Capture the cell that displays the provided text and extract its [x, y] central coordinate. 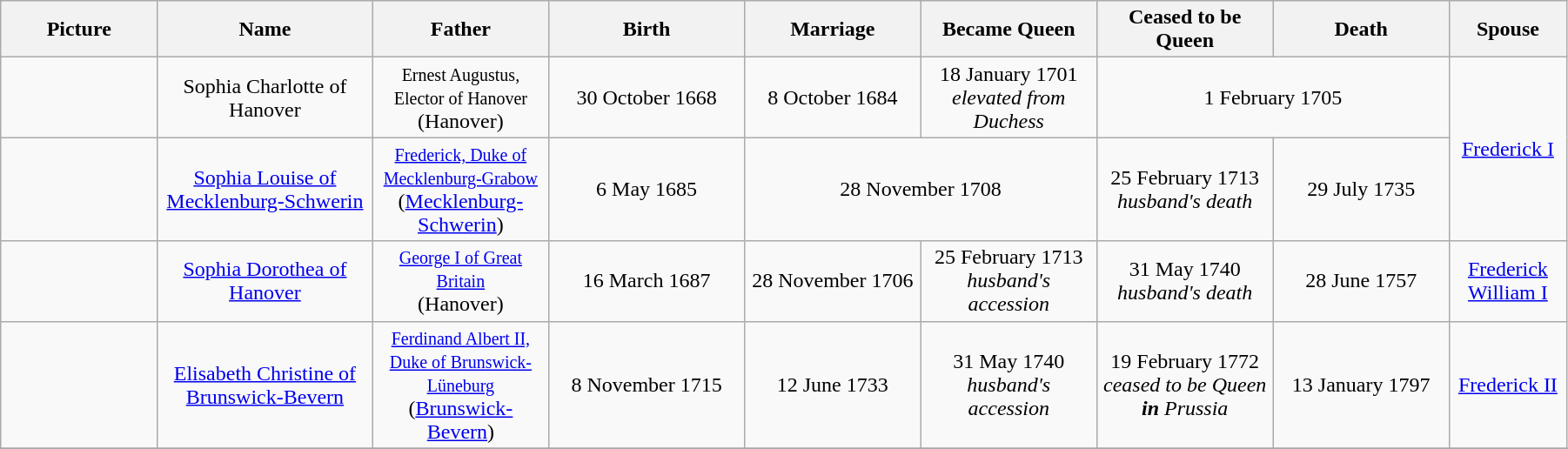
16 March 1687 [647, 281]
Death [1361, 30]
25 February 1713husband's accession [1008, 281]
1 February 1705 [1272, 97]
Elisabeth Christine of Brunswick-Bevern [265, 385]
Birth [647, 30]
8 November 1715 [647, 385]
18 January 1701elevated from Duchess [1008, 97]
Ferdinand Albert II, Duke of Brunswick-Lüneburg (Brunswick-Bevern) [460, 385]
Frederick, Duke of Mecklenburg-Grabow (Mecklenburg-Schwerin) [460, 190]
Picture [79, 30]
Marriage [833, 30]
George I of Great Britain (Hanover) [460, 281]
29 July 1735 [1361, 190]
Frederick II [1507, 385]
31 May 1740husband's death [1184, 281]
Ernest Augustus, Elector of Hanover (Hanover) [460, 97]
Father [460, 30]
19 February 1772ceased to be Queen in Prussia [1184, 385]
Ceased to be Queen [1184, 30]
28 June 1757 [1361, 281]
30 October 1668 [647, 97]
12 June 1733 [833, 385]
Sophia Louise of Mecklenburg-Schwerin [265, 190]
25 February 1713husband's death [1184, 190]
Sophia Dorothea of Hanover [265, 281]
6 May 1685 [647, 190]
Name [265, 30]
31 May 1740husband's accession [1008, 385]
Spouse [1507, 30]
Became Queen [1008, 30]
13 January 1797 [1361, 385]
Sophia Charlotte of Hanover [265, 97]
Frederick I [1507, 150]
28 November 1708 [921, 190]
8 October 1684 [833, 97]
Frederick William I [1507, 281]
28 November 1706 [833, 281]
